For the text-containing cell, return its midpoint in (x, y) coordinate format. 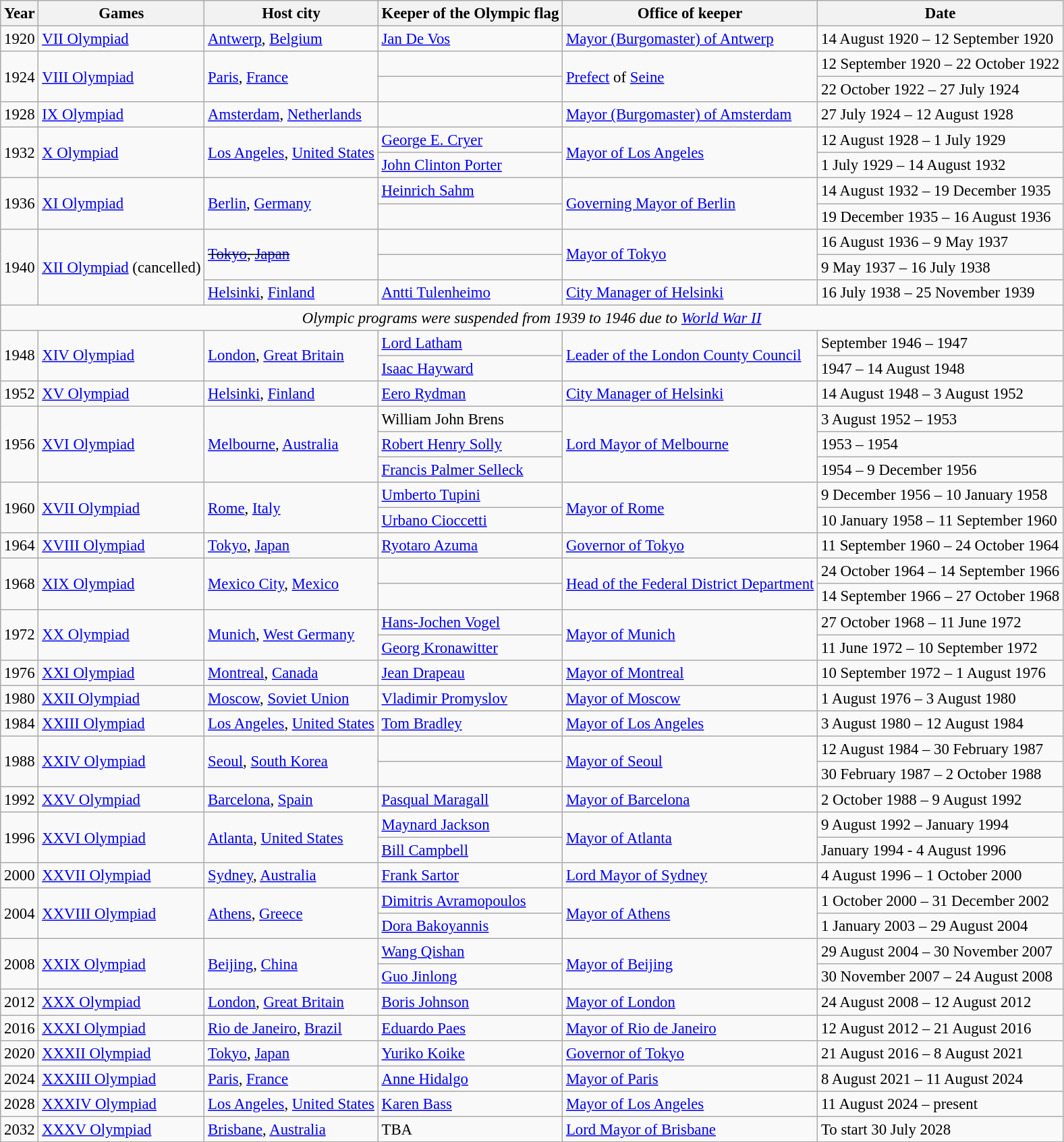
XIV Olympiad (121, 356)
1947 – 14 August 1948 (941, 368)
Seoul, South Korea (291, 761)
XVII Olympiad (121, 507)
1 January 2003 – 29 August 2004 (941, 926)
1992 (20, 799)
Governing Mayor of Berlin (690, 204)
XXV Olympiad (121, 799)
Moscow, Soviet Union (291, 698)
9 August 1992 – January 1994 (941, 825)
12 August 1928 – 1 July 1929 (941, 140)
22 October 1922 – 27 July 1924 (941, 90)
Rio de Janeiro, Brazil (291, 1028)
Urbano Cioccetti (470, 521)
Lord Latham (470, 343)
Mayor of Rome (690, 507)
30 February 1987 – 2 October 1988 (941, 774)
XXXII Olympiad (121, 1053)
Robert Henry Solly (470, 445)
27 July 1924 – 12 August 1928 (941, 115)
2028 (20, 1104)
Mayor of Munich (690, 634)
Wang Qishan (470, 952)
Hans-Jochen Vogel (470, 622)
Year (20, 13)
XXII Olympiad (121, 698)
Barcelona, Spain (291, 799)
XXVII Olympiad (121, 876)
2012 (20, 1002)
1953 – 1954 (941, 445)
XXIX Olympiad (121, 965)
2020 (20, 1053)
XXXV Olympiad (121, 1129)
VIII Olympiad (121, 77)
Lord Mayor of Brisbane (690, 1129)
1936 (20, 204)
Games (121, 13)
XVI Olympiad (121, 444)
Bill Campbell (470, 851)
Guo Jinlong (470, 977)
XXXIII Olympiad (121, 1079)
2004 (20, 913)
Host city (291, 13)
XX Olympiad (121, 634)
To start 30 July 2028 (941, 1129)
2024 (20, 1079)
XIX Olympiad (121, 584)
1988 (20, 761)
1932 (20, 152)
2008 (20, 965)
11 June 1972 – 10 September 1972 (941, 648)
1972 (20, 634)
10 January 1958 – 11 September 1960 (941, 521)
27 October 1968 – 11 June 1972 (941, 622)
TBA (470, 1129)
14 August 1920 – 12 September 1920 (941, 39)
Leader of the London County Council (690, 356)
Vladimir Promyslov (470, 698)
Olympic programs were suspended from 1939 to 1946 due to World War II (532, 318)
1954 – 9 December 1956 (941, 470)
Eduardo Paes (470, 1028)
Mayor of Seoul (690, 761)
September 1946 – 1947 (941, 343)
11 August 2024 – present (941, 1104)
Anne Hidalgo (470, 1079)
1928 (20, 115)
Beijing, China (291, 965)
William John Brens (470, 419)
XII Olympiad (cancelled) (121, 267)
XI Olympiad (121, 204)
14 September 1966 – 27 October 1968 (941, 597)
10 September 1972 – 1 August 1976 (941, 673)
1940 (20, 267)
Mayor of Barcelona (690, 799)
XXIII Olympiad (121, 724)
Isaac Hayward (470, 368)
1 August 1976 – 3 August 1980 (941, 698)
Mayor of London (690, 1002)
21 August 2016 – 8 August 2021 (941, 1053)
Munich, West Germany (291, 634)
Montreal, Canada (291, 673)
Mayor (Burgomaster) of Amsterdam (690, 115)
Date (941, 13)
1968 (20, 584)
Keeper of the Olympic flag (470, 13)
XV Olympiad (121, 394)
Mayor (Burgomaster) of Antwerp (690, 39)
Mayor of Atlanta (690, 838)
24 October 1964 – 14 September 1966 (941, 571)
4 August 1996 – 1 October 2000 (941, 876)
1 July 1929 – 14 August 1932 (941, 165)
1976 (20, 673)
Eero Rydman (470, 394)
VII Olympiad (121, 39)
Dimitris Avramopoulos (470, 901)
16 August 1936 – 9 May 1937 (941, 241)
Ryotaro Azuma (470, 546)
1956 (20, 444)
1952 (20, 394)
Pasqual Maragall (470, 799)
Rome, Italy (291, 507)
Melbourne, Australia (291, 444)
Amsterdam, Netherlands (291, 115)
XVIII Olympiad (121, 546)
1996 (20, 838)
Office of keeper (690, 13)
XXIV Olympiad (121, 761)
19 December 1935 – 16 August 1936 (941, 217)
3 August 1952 – 1953 (941, 419)
X Olympiad (121, 152)
29 August 2004 – 30 November 2007 (941, 952)
Head of the Federal District Department (690, 584)
Karen Bass (470, 1104)
Prefect of Seine (690, 77)
Mayor of Athens (690, 913)
January 1994 - 4 August 1996 (941, 851)
14 August 1932 – 19 December 1935 (941, 191)
1924 (20, 77)
Athens, Greece (291, 913)
1980 (20, 698)
9 December 1956 – 10 January 1958 (941, 495)
John Clinton Porter (470, 165)
12 August 1984 – 30 February 1987 (941, 749)
Atlanta, United States (291, 838)
Frank Sartor (470, 876)
Tom Bradley (470, 724)
1964 (20, 546)
Mayor of Beijing (690, 965)
XXXI Olympiad (121, 1028)
Francis Palmer Selleck (470, 470)
12 September 1920 – 22 October 1922 (941, 64)
XXI Olympiad (121, 673)
Mayor of Tokyo (690, 254)
3 August 1980 – 12 August 1984 (941, 724)
Mayor of Montreal (690, 673)
30 November 2007 – 24 August 2008 (941, 977)
Lord Mayor of Melbourne (690, 444)
Berlin, Germany (291, 204)
Umberto Tupini (470, 495)
2016 (20, 1028)
1920 (20, 39)
Maynard Jackson (470, 825)
8 August 2021 – 11 August 2024 (941, 1079)
Antti Tulenheimo (470, 292)
Mexico City, Mexico (291, 584)
Boris Johnson (470, 1002)
Jean Drapeau (470, 673)
Georg Kronawitter (470, 648)
14 August 1948 – 3 August 1952 (941, 394)
Mayor of Paris (690, 1079)
24 August 2008 – 12 August 2012 (941, 1002)
Jan De Vos (470, 39)
XXX Olympiad (121, 1002)
Brisbane, Australia (291, 1129)
1984 (20, 724)
1960 (20, 507)
IX Olympiad (121, 115)
Dora Bakoyannis (470, 926)
2 October 1988 – 9 August 1992 (941, 799)
2000 (20, 876)
2032 (20, 1129)
1948 (20, 356)
Lord Mayor of Sydney (690, 876)
Yuriko Koike (470, 1053)
XXVIII Olympiad (121, 913)
Sydney, Australia (291, 876)
12 August 2012 – 21 August 2016 (941, 1028)
XXXIV Olympiad (121, 1104)
16 July 1938 – 25 November 1939 (941, 292)
9 May 1937 – 16 July 1938 (941, 267)
George E. Cryer (470, 140)
11 September 1960 – 24 October 1964 (941, 546)
1 October 2000 – 31 December 2002 (941, 901)
Mayor of Moscow (690, 698)
Mayor of Rio de Janeiro (690, 1028)
XXVI Olympiad (121, 838)
Antwerp, Belgium (291, 39)
Heinrich Sahm (470, 191)
